Determine the [X, Y] coordinate at the center of the cell enclosing the given text.  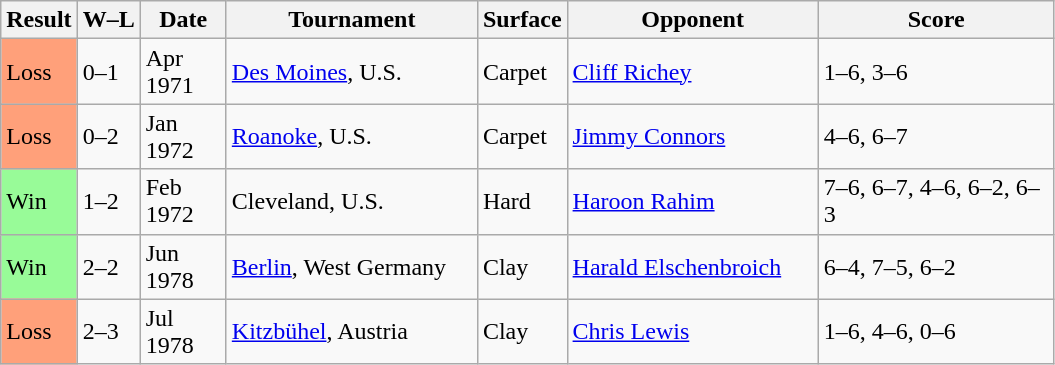
Jan 1972 [183, 136]
Score [936, 20]
2–2 [108, 266]
Des Moines, U.S. [352, 72]
1–6, 3–6 [936, 72]
W–L [108, 20]
Apr 1971 [183, 72]
0–1 [108, 72]
Cleveland, U.S. [352, 202]
Jimmy Connors [692, 136]
1–2 [108, 202]
6–4, 7–5, 6–2 [936, 266]
Berlin, West Germany [352, 266]
Cliff Richey [692, 72]
Roanoke, U.S. [352, 136]
Surface [522, 20]
Jul 1978 [183, 332]
Jun 1978 [183, 266]
Date [183, 20]
7–6, 6–7, 4–6, 6–2, 6–3 [936, 202]
4–6, 6–7 [936, 136]
Feb 1972 [183, 202]
1–6, 4–6, 0–6 [936, 332]
Chris Lewis [692, 332]
2–3 [108, 332]
Hard [522, 202]
Tournament [352, 20]
Kitzbühel, Austria [352, 332]
Opponent [692, 20]
0–2 [108, 136]
Harald Elschenbroich [692, 266]
Haroon Rahim [692, 202]
Result [39, 20]
